Determine the (x, y) coordinate at the center of the cell enclosing the given text.  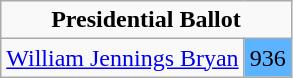
William Jennings Bryan (122, 58)
936 (268, 58)
Presidential Ballot (146, 20)
